Search for the cell housing the specified text and yield its [x, y] center coordinate. 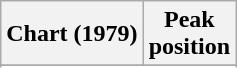
Peakposition [189, 34]
Chart (1979) [72, 34]
